Detect which cell encompasses the target text, then output its [x, y] center coordinate. 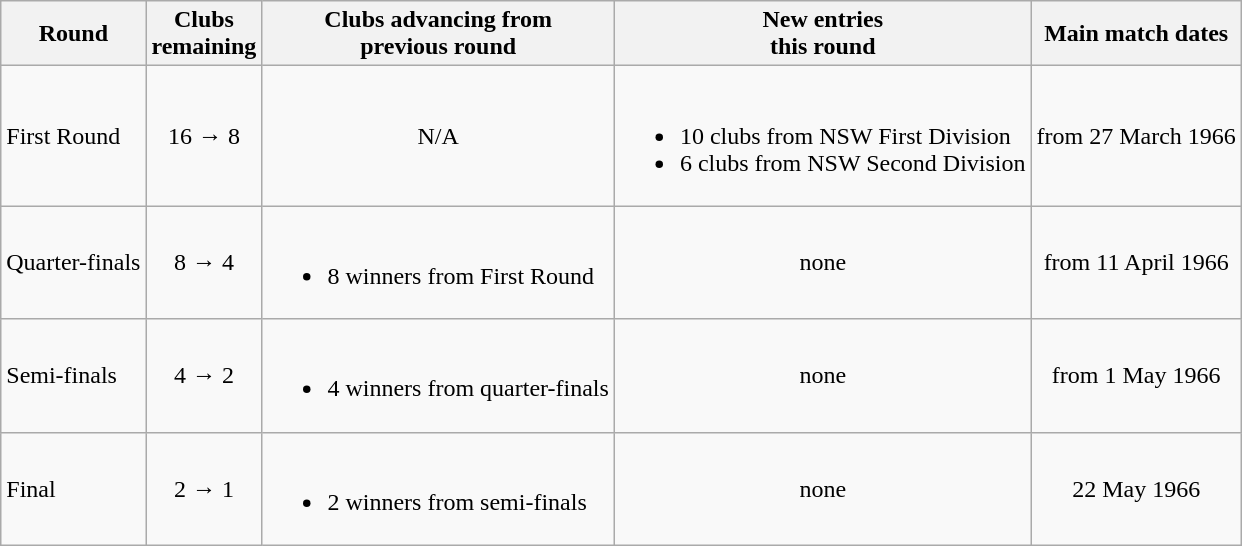
Quarter-finals [74, 262]
8 winners from First Round [438, 262]
from 1 May 1966 [1136, 376]
Final [74, 488]
10 clubs from NSW First Division6 clubs from NSW Second Division [822, 136]
2 → 1 [204, 488]
16 → 8 [204, 136]
Clubsremaining [204, 34]
from 11 April 1966 [1136, 262]
Clubs advancing fromprevious round [438, 34]
N/A [438, 136]
Round [74, 34]
4 → 2 [204, 376]
2 winners from semi-finals [438, 488]
22 May 1966 [1136, 488]
First Round [74, 136]
from 27 March 1966 [1136, 136]
8 → 4 [204, 262]
New entriesthis round [822, 34]
4 winners from quarter-finals [438, 376]
Semi-finals [74, 376]
Main match dates [1136, 34]
